Capture the cell that displays the provided text and extract its [X, Y] central coordinate. 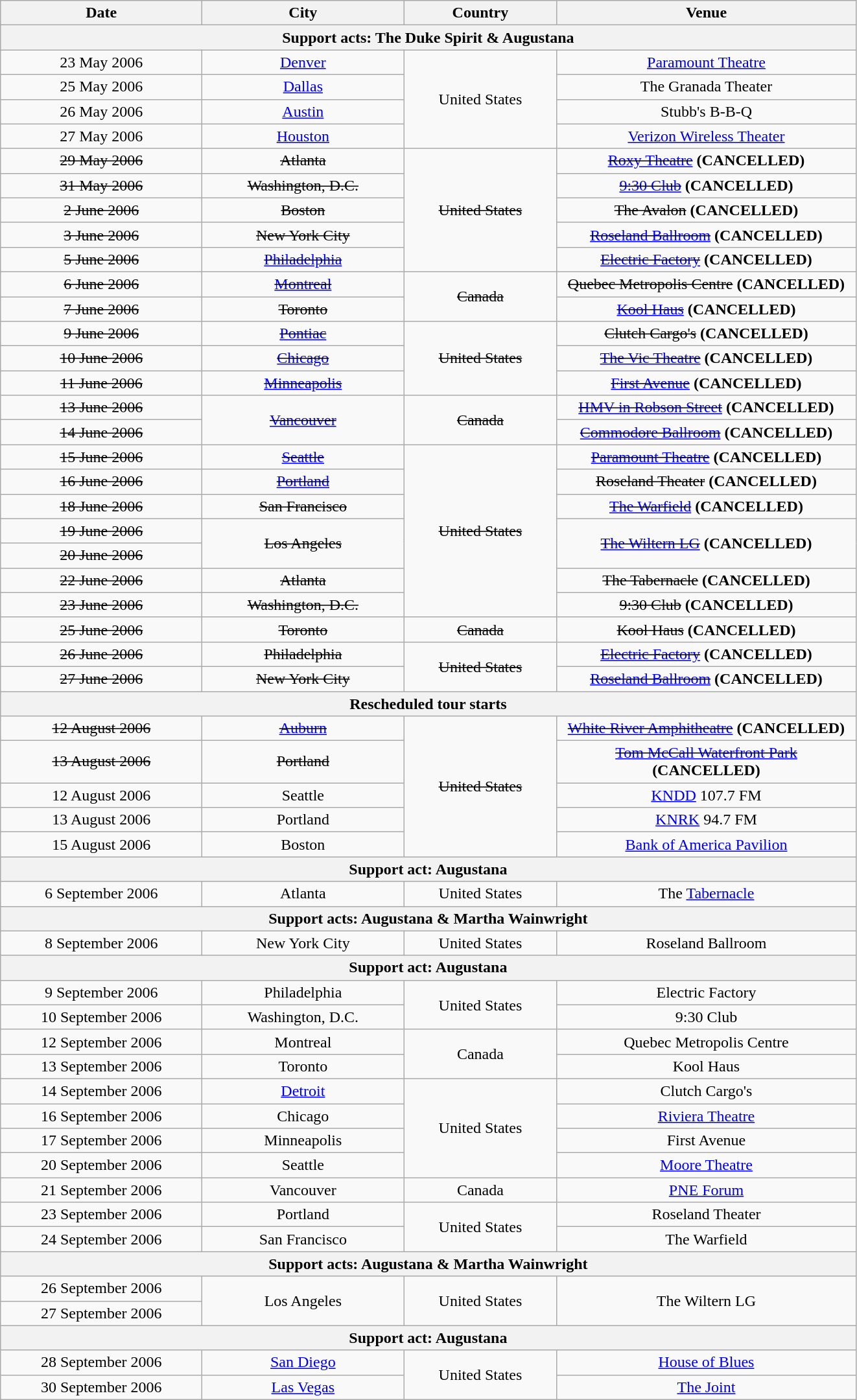
23 June 2006 [101, 605]
Roxy Theatre (CANCELLED) [707, 161]
3 June 2006 [101, 235]
KNRK 94.7 FM [707, 820]
15 August 2006 [101, 845]
Roseland Ballroom [707, 943]
Commodore Ballroom (CANCELLED) [707, 432]
21 September 2006 [101, 1190]
White River Amphitheatre (CANCELLED) [707, 729]
KNDD 107.7 FM [707, 795]
Auburn [303, 729]
Verizon Wireless Theater [707, 136]
Country [480, 13]
Quebec Metropolis Centre [707, 1042]
City [303, 13]
2 June 2006 [101, 210]
Houston [303, 136]
The Wiltern LG [707, 1301]
27 September 2006 [101, 1313]
30 September 2006 [101, 1387]
Roseland Theater (CANCELLED) [707, 482]
The Granada Theater [707, 87]
Stubb's B-B-Q [707, 111]
Las Vegas [303, 1387]
The Tabernacle [707, 894]
Paramount Theatre (CANCELLED) [707, 457]
PNE Forum [707, 1190]
29 May 2006 [101, 161]
Tom McCall Waterfront Park (CANCELLED) [707, 762]
13 June 2006 [101, 408]
19 June 2006 [101, 531]
Electric Factory [707, 992]
Clutch Cargo's [707, 1091]
25 June 2006 [101, 629]
Bank of America Pavilion [707, 845]
12 September 2006 [101, 1042]
Clutch Cargo's (CANCELLED) [707, 334]
First Avenue (CANCELLED) [707, 383]
26 September 2006 [101, 1289]
9 June 2006 [101, 334]
Dallas [303, 87]
16 June 2006 [101, 482]
Pontiac [303, 334]
14 September 2006 [101, 1091]
18 June 2006 [101, 506]
Support acts: The Duke Spirit & Augustana [428, 38]
10 June 2006 [101, 358]
The Warfield [707, 1239]
27 May 2006 [101, 136]
The Joint [707, 1387]
23 May 2006 [101, 62]
9 September 2006 [101, 992]
Austin [303, 111]
Detroit [303, 1091]
8 September 2006 [101, 943]
25 May 2006 [101, 87]
The Avalon (CANCELLED) [707, 210]
Venue [707, 13]
HMV in Robson Street (CANCELLED) [707, 408]
26 June 2006 [101, 654]
Paramount Theatre [707, 62]
27 June 2006 [101, 679]
31 May 2006 [101, 185]
23 September 2006 [101, 1215]
26 May 2006 [101, 111]
Riviera Theatre [707, 1115]
10 September 2006 [101, 1017]
24 September 2006 [101, 1239]
16 September 2006 [101, 1115]
The Wiltern LG (CANCELLED) [707, 543]
The Vic Theatre (CANCELLED) [707, 358]
Kool Haus [707, 1066]
San Diego [303, 1362]
Rescheduled tour starts [428, 703]
22 June 2006 [101, 580]
11 June 2006 [101, 383]
First Avenue [707, 1141]
6 September 2006 [101, 894]
28 September 2006 [101, 1362]
House of Blues [707, 1362]
13 September 2006 [101, 1066]
14 June 2006 [101, 432]
15 June 2006 [101, 457]
The Warfield (CANCELLED) [707, 506]
20 September 2006 [101, 1165]
9:30 Club [707, 1017]
Denver [303, 62]
6 June 2006 [101, 284]
17 September 2006 [101, 1141]
20 June 2006 [101, 555]
Roseland Theater [707, 1215]
Quebec Metropolis Centre (CANCELLED) [707, 284]
Date [101, 13]
5 June 2006 [101, 259]
Moore Theatre [707, 1165]
The Tabernacle (CANCELLED) [707, 580]
7 June 2006 [101, 309]
